Provide the (x, y) coordinate of the cell's center where the given text is located.  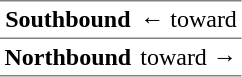
← toward (189, 20)
Northbound (68, 57)
Southbound (68, 20)
toward → (189, 57)
